Return the (x, y) coordinate for the center point of the cell that contains the specified text.  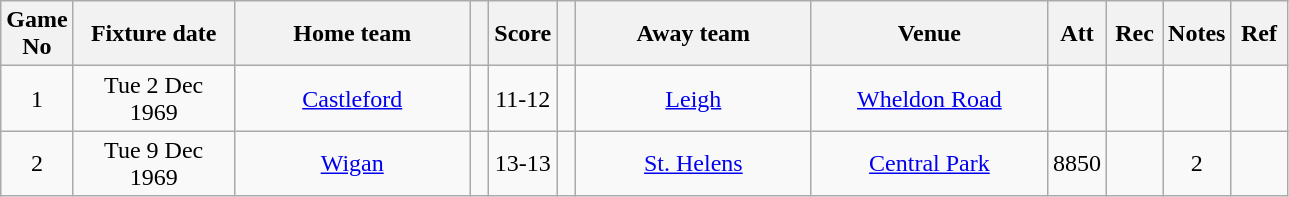
Wigan (352, 164)
Away team (693, 34)
Venue (929, 34)
Central Park (929, 164)
Game No (37, 34)
11-12 (523, 98)
1 (37, 98)
Att (1076, 34)
13-13 (523, 164)
Castleford (352, 98)
Ref (1259, 34)
Tue 9 Dec 1969 (154, 164)
8850 (1076, 164)
Home team (352, 34)
Tue 2 Dec 1969 (154, 98)
Notes (1197, 34)
Wheldon Road (929, 98)
St. Helens (693, 164)
Leigh (693, 98)
Score (523, 34)
Rec (1135, 34)
Fixture date (154, 34)
